From the cell containing the given text, extract its center point as (X, Y) coordinate. 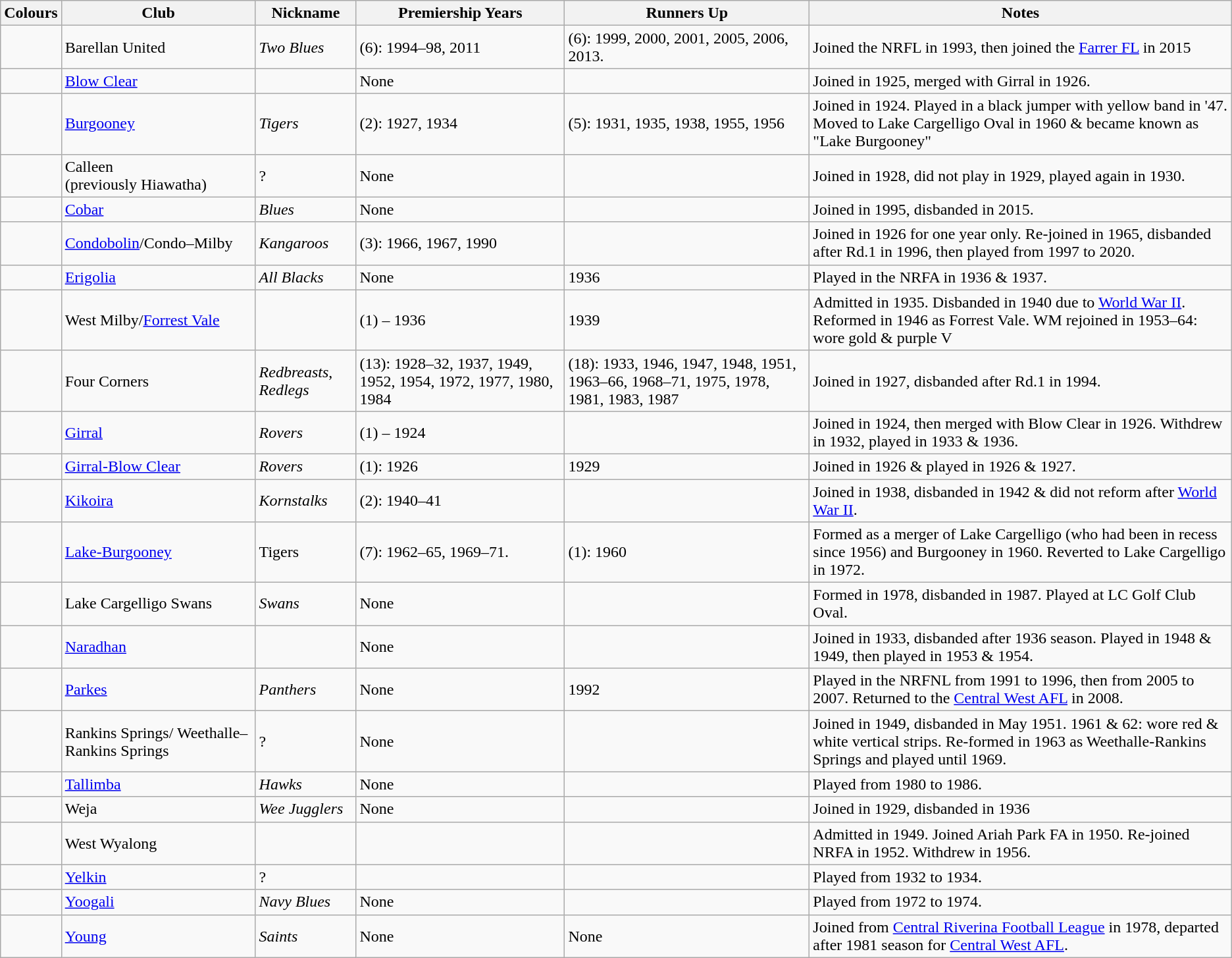
Wee Jugglers (305, 809)
Colours (31, 13)
Joined in 1927, disbanded after Rd.1 in 1994. (1020, 381)
Parkes (158, 690)
Joined the NRFL in 1993, then joined the Farrer FL in 2015 (1020, 47)
Nickname (305, 13)
(5): 1931, 1935, 1938, 1955, 1956 (687, 124)
Yelkin (158, 877)
Calleen(previously Hiawatha) (158, 175)
Barellan United (158, 47)
Young (158, 936)
Blues (305, 209)
Joined in 1995, disbanded in 2015. (1020, 209)
Joined in 1926 for one year only. Re-joined in 1965, disbanded after Rd.1 in 1996, then played from 1997 to 2020. (1020, 244)
(18): 1933, 1946, 1947, 1948, 1951, 1963–66, 1968–71, 1975, 1978, 1981, 1983, 1987 (687, 381)
Kangaroos (305, 244)
Admitted in 1935. Disbanded in 1940 due to World War II. Reformed in 1946 as Forrest Vale. WM rejoined in 1953–64: wore gold & purple V (1020, 320)
Saints (305, 936)
Weja (158, 809)
Played from 1932 to 1934. (1020, 877)
1936 (687, 277)
Hawks (305, 784)
Erigolia (158, 277)
Lake-Burgooney (158, 552)
Formed in 1978, disbanded in 1987. Played at LC Golf Club Oval. (1020, 604)
West Wyalong (158, 843)
Rankins Springs/ Weethalle–Rankins Springs (158, 741)
Navy Blues (305, 902)
Notes (1020, 13)
All Blacks (305, 277)
(6): 1994–98, 2011 (461, 47)
Naradhan (158, 647)
1929 (687, 466)
(1) – 1936 (461, 320)
West Milby/Forrest Vale (158, 320)
Club (158, 13)
Admitted in 1949. Joined Ariah Park FA in 1950. Re-joined NRFA in 1952. Withdrew in 1956. (1020, 843)
Swans (305, 604)
Four Corners (158, 381)
(2): 1927, 1934 (461, 124)
Burgooney (158, 124)
Lake Cargelligo Swans (158, 604)
Condobolin/Condo–Milby (158, 244)
(3): 1966, 1967, 1990 (461, 244)
Joined in 1938, disbanded in 1942 & did not reform after World War II. (1020, 500)
Played from 1980 to 1986. (1020, 784)
Joined in 1924, then merged with Blow Clear in 1926. Withdrew in 1932, played in 1933 & 1936. (1020, 432)
Cobar (158, 209)
Played in the NRFNL from 1991 to 1996, then from 2005 to 2007. Returned to the Central West AFL in 2008. (1020, 690)
Tallimba (158, 784)
Redbreasts, Redlegs (305, 381)
Kornstalks (305, 500)
1939 (687, 320)
Joined in 1925, merged with Girral in 1926. (1020, 81)
Premiership Years (461, 13)
Panthers (305, 690)
1992 (687, 690)
Joined in 1933, disbanded after 1936 season. Played in 1948 & 1949, then played in 1953 & 1954. (1020, 647)
Girral-Blow Clear (158, 466)
(1): 1960 (687, 552)
Joined from Central Riverina Football League in 1978, departed after 1981 season for Central West AFL. (1020, 936)
(13): 1928–32, 1937, 1949, 1952, 1954, 1972, 1977, 1980, 1984 (461, 381)
Joined in 1926 & played in 1926 & 1927. (1020, 466)
(2): 1940–41 (461, 500)
Yoogali (158, 902)
Joined in 1929, disbanded in 1936 (1020, 809)
(1): 1926 (461, 466)
Joined in 1924. Played in a black jumper with yellow band in '47. Moved to Lake Cargelligo Oval in 1960 & became known as "Lake Burgooney" (1020, 124)
Joined in 1928, did not play in 1929, played again in 1930. (1020, 175)
Blow Clear (158, 81)
Formed as a merger of Lake Cargelligo (who had been in recess since 1956) and Burgooney in 1960. Reverted to Lake Cargelligo in 1972. (1020, 552)
Runners Up (687, 13)
Played from 1972 to 1974. (1020, 902)
Girral (158, 432)
Two Blues (305, 47)
(1) – 1924 (461, 432)
Kikoira (158, 500)
(7): 1962–65, 1969–71. (461, 552)
(6): 1999, 2000, 2001, 2005, 2006, 2013. (687, 47)
Played in the NRFA in 1936 & 1937. (1020, 277)
